Output the [x, y] coordinate of the center of the cell containing the given text.  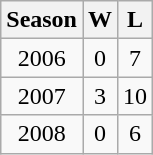
2006 [42, 58]
Season [42, 20]
L [136, 20]
10 [136, 96]
2007 [42, 96]
W [100, 20]
7 [136, 58]
3 [100, 96]
2008 [42, 134]
6 [136, 134]
